Output the (x, y) coordinate of the center of the cell containing the given text.  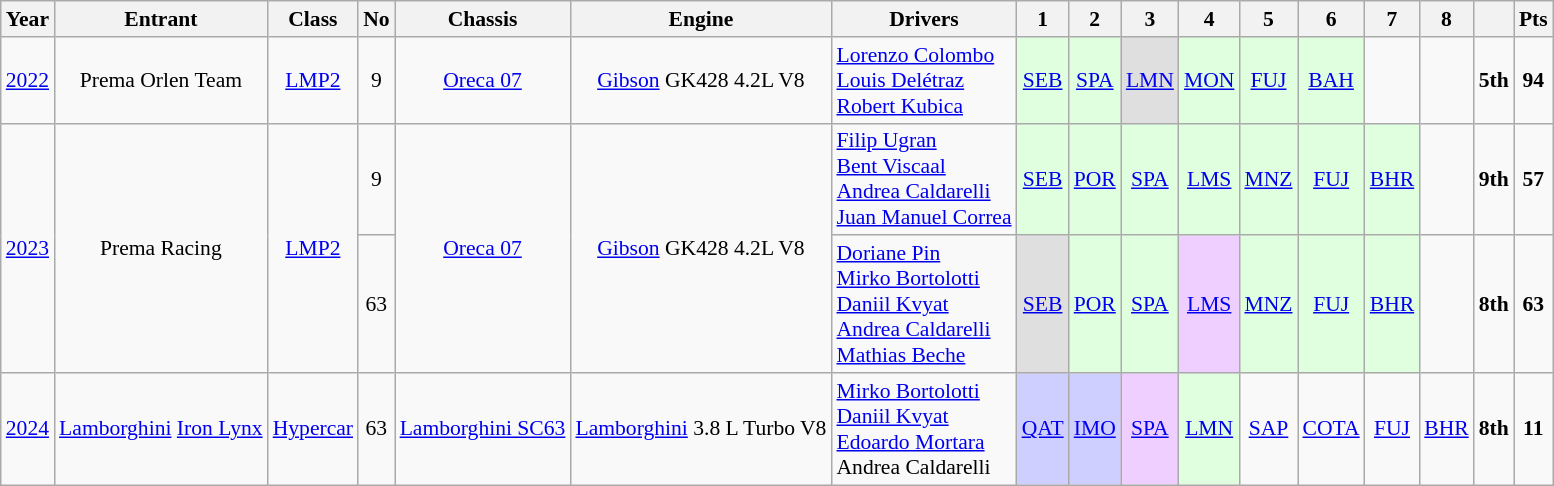
7 (1392, 19)
8 (1446, 19)
Filip Ugran Bent Viscaal Andrea Caldarelli Juan Manuel Correa (924, 179)
2024 (28, 429)
Year (28, 19)
IMO (1095, 429)
Prema Orlen Team (161, 80)
Prema Racing (161, 248)
Drivers (924, 19)
2022 (28, 80)
Lamborghini 3.8 L Turbo V8 (700, 429)
1 (1043, 19)
2023 (28, 248)
3 (1150, 19)
Entrant (161, 19)
Engine (700, 19)
Lorenzo Colombo Louis Delétraz Robert Kubica (924, 80)
Pts (1534, 19)
5th (1494, 80)
QAT (1043, 429)
Lamborghini SC63 (483, 429)
6 (1332, 19)
94 (1534, 80)
Lamborghini Iron Lynx (161, 429)
BAH (1332, 80)
Doriane Pin Mirko Bortolotti Daniil Kvyat Andrea Caldarelli Mathias Beche (924, 305)
COTA (1332, 429)
Hypercar (313, 429)
Mirko Bortolotti Daniil Kvyat Edoardo Mortara Andrea Caldarelli (924, 429)
No (376, 19)
Class (313, 19)
11 (1534, 429)
4 (1210, 19)
9th (1494, 179)
2 (1095, 19)
MON (1210, 80)
SAP (1268, 429)
Chassis (483, 19)
57 (1534, 179)
5 (1268, 19)
